Search for the cell housing the specified text and yield its (x, y) center coordinate. 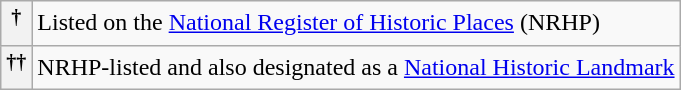
Listed on the National Register of Historic Places (NRHP) (356, 24)
†† (16, 68)
† (16, 24)
NRHP-listed and also designated as a National Historic Landmark (356, 68)
